Return the [x, y] coordinate for the center point of the cell that contains the specified text.  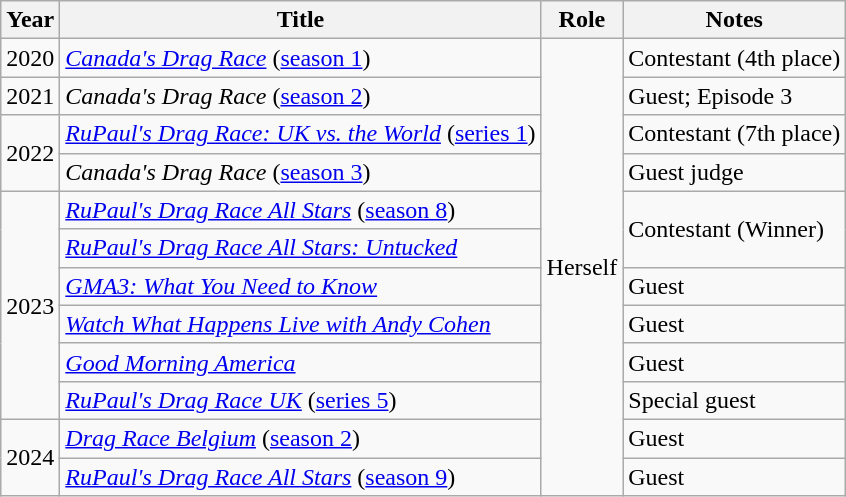
RuPaul's Drag Race All Stars: Untucked [300, 248]
RuPaul's Drag Race All Stars (season 8) [300, 210]
2023 [30, 305]
Canada's Drag Race (season 2) [300, 96]
Herself [582, 268]
Year [30, 20]
RuPaul's Drag Race UK (series 5) [300, 400]
RuPaul's Drag Race All Stars (season 9) [300, 477]
2021 [30, 96]
Role [582, 20]
Notes [734, 20]
Watch What Happens Live with Andy Cohen [300, 324]
Good Morning America [300, 362]
2020 [30, 58]
Contestant (Winner) [734, 229]
2022 [30, 153]
Contestant (4th place) [734, 58]
Canada's Drag Race (season 1) [300, 58]
Drag Race Belgium (season 2) [300, 438]
Special guest [734, 400]
RuPaul's Drag Race: UK vs. the World (series 1) [300, 134]
Guest judge [734, 172]
Guest; Episode 3 [734, 96]
GMA3: What You Need to Know [300, 286]
Title [300, 20]
2024 [30, 457]
Canada's Drag Race (season 3) [300, 172]
Contestant (7th place) [734, 134]
